For the text-containing cell, return its midpoint in [X, Y] coordinate format. 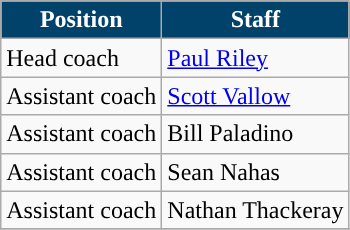
Nathan Thackeray [256, 210]
Bill Paladino [256, 134]
Sean Nahas [256, 172]
Scott Vallow [256, 96]
Paul Riley [256, 58]
Staff [256, 20]
Head coach [82, 58]
Position [82, 20]
